Scan for the cell matching the given text and deliver its (x, y) coordinate at center. 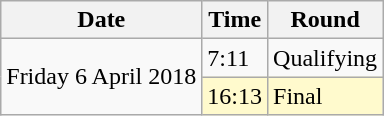
Round (326, 20)
Date (102, 20)
16:13 (235, 96)
Final (326, 96)
7:11 (235, 58)
Qualifying (326, 58)
Friday 6 April 2018 (102, 77)
Time (235, 20)
